Search for the cell housing the specified text and yield its (x, y) center coordinate. 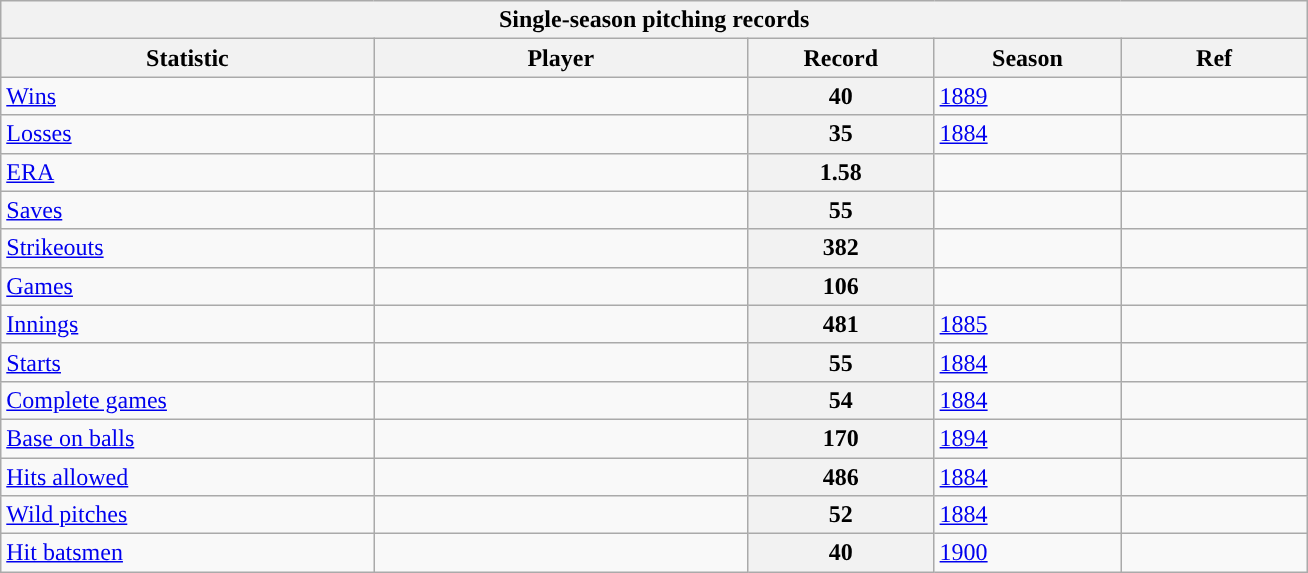
Innings (188, 324)
481 (840, 324)
Hits allowed (188, 477)
Ref (1214, 58)
Season (1028, 58)
1894 (1028, 438)
Complete games (188, 400)
486 (840, 477)
Wins (188, 96)
ERA (188, 172)
Record (840, 58)
Single-season pitching records (654, 20)
1900 (1028, 553)
Statistic (188, 58)
382 (840, 248)
Losses (188, 134)
106 (840, 286)
1889 (1028, 96)
Saves (188, 210)
170 (840, 438)
Games (188, 286)
Strikeouts (188, 248)
35 (840, 134)
Hit batsmen (188, 553)
54 (840, 400)
52 (840, 515)
Player (560, 58)
Starts (188, 362)
1885 (1028, 324)
Wild pitches (188, 515)
1.58 (840, 172)
Base on balls (188, 438)
